Return (X, Y) of the center of cell containing provided text 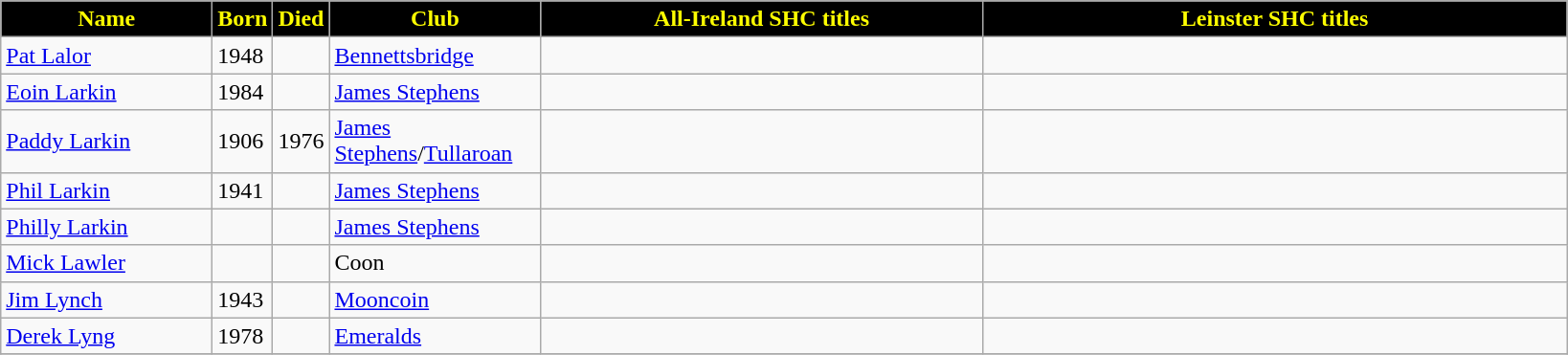
James Stephens/Tullaroan (435, 142)
Eoin Larkin (107, 92)
1976 (301, 142)
1906 (243, 142)
Mick Lawler (107, 263)
Emeralds (435, 336)
Phil Larkin (107, 190)
1984 (243, 92)
Club (435, 19)
Bennettsbridge (435, 55)
1978 (243, 336)
Pat Lalor (107, 55)
1948 (243, 55)
1941 (243, 190)
Jim Lynch (107, 300)
Coon (435, 263)
1943 (243, 300)
Died (301, 19)
Leinster SHC titles (1275, 19)
Born (243, 19)
All-Ireland SHC titles (762, 19)
Mooncoin (435, 300)
Name (107, 19)
Paddy Larkin (107, 142)
Derek Lyng (107, 336)
Philly Larkin (107, 227)
